Locate the cell with the specified text and output its [X, Y] center coordinate. 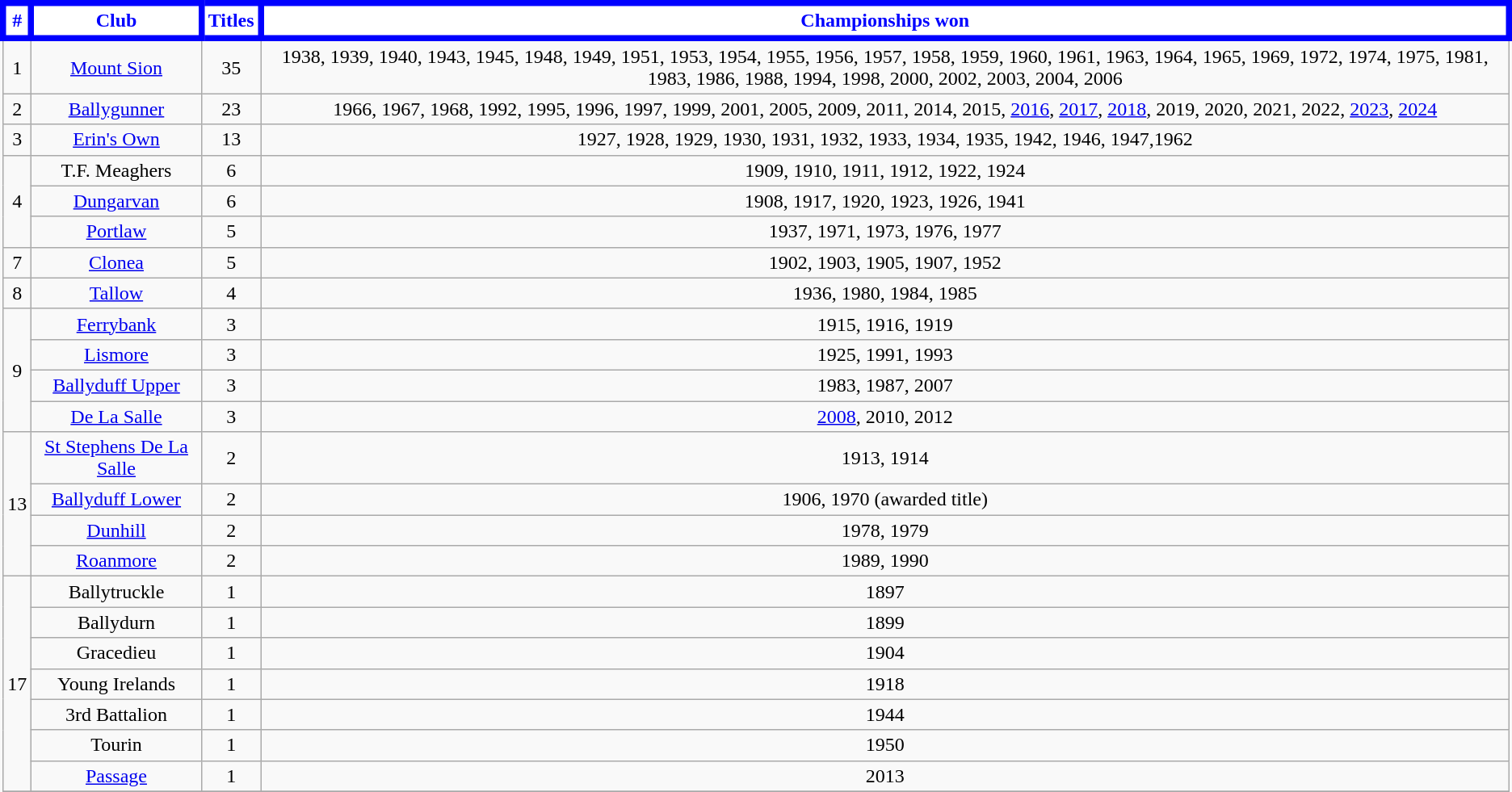
1899 [885, 622]
1989, 1990 [885, 561]
Ballyduff Lower [116, 500]
Championships won [885, 21]
2008, 2010, 2012 [885, 416]
1983, 1987, 2007 [885, 385]
1904 [885, 653]
Ballyduff Upper [116, 385]
1927, 1928, 1929, 1930, 1931, 1932, 1933, 1934, 1935, 1942, 1946, 1947,1962 [885, 140]
1906, 1970 (awarded title) [885, 500]
# [18, 21]
1936, 1980, 1984, 1985 [885, 293]
17 [18, 684]
Dungarvan [116, 201]
Dunhill [116, 530]
2013 [885, 776]
Tallow [116, 293]
Young Irelands [116, 684]
3rd Battalion [116, 714]
23 [231, 109]
1915, 1916, 1919 [885, 324]
1925, 1991, 1993 [885, 354]
Ferrybank [116, 324]
Erin's Own [116, 140]
8 [18, 293]
Mount Sion [116, 66]
7 [18, 262]
Passage [116, 776]
1937, 1971, 1973, 1976, 1977 [885, 232]
Roanmore [116, 561]
Lismore [116, 354]
Titles [231, 21]
9 [18, 370]
1918 [885, 684]
1950 [885, 745]
35 [231, 66]
1978, 1979 [885, 530]
1902, 1903, 1905, 1907, 1952 [885, 262]
Ballydurn [116, 622]
1913, 1914 [885, 459]
St Stephens De La Salle [116, 459]
Ballytruckle [116, 592]
1944 [885, 714]
Ballygunner [116, 109]
Tourin [116, 745]
Portlaw [116, 232]
1909, 1910, 1911, 1912, 1922, 1924 [885, 170]
Clonea [116, 262]
1908, 1917, 1920, 1923, 1926, 1941 [885, 201]
1966, 1967, 1968, 1992, 1995, 1996, 1997, 1999, 2001, 2005, 2009, 2011, 2014, 2015, 2016, 2017, 2018, 2019, 2020, 2021, 2022, 2023, 2024 [885, 109]
Gracedieu [116, 653]
T.F. Meaghers [116, 170]
1897 [885, 592]
Club [116, 21]
De La Salle [116, 416]
